Extract the [x, y] coordinate from the center of the cell holding the provided text.  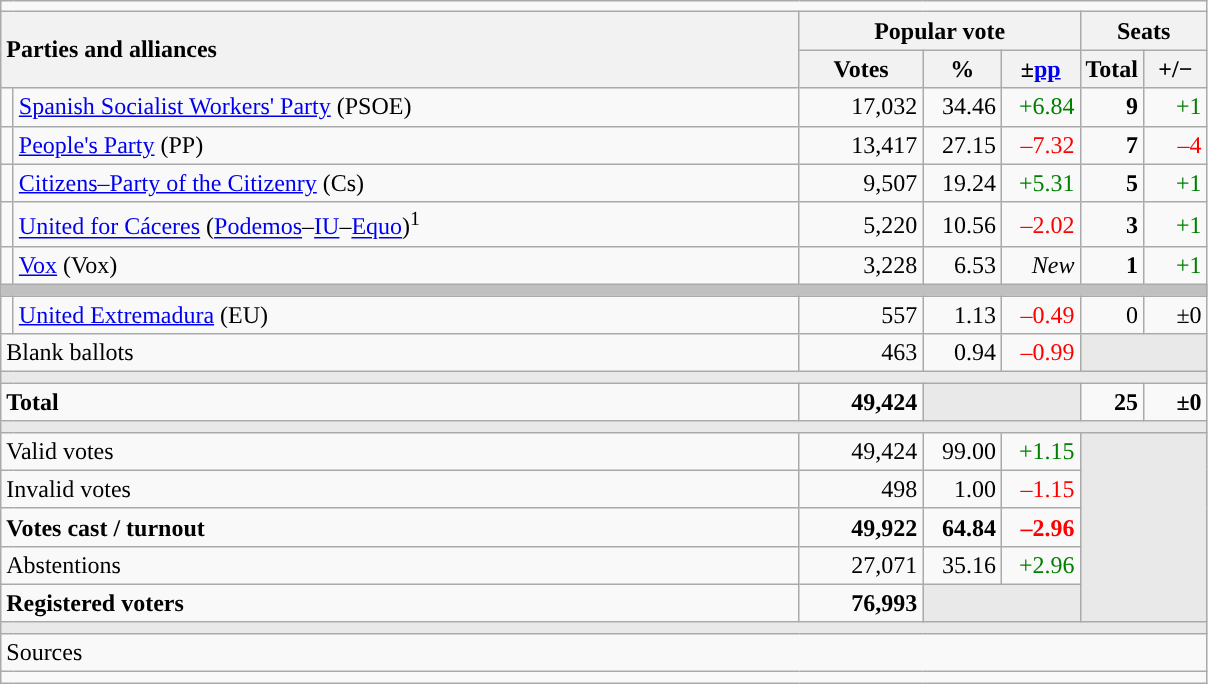
+/− [1176, 69]
5 [1112, 183]
27.15 [962, 145]
Parties and alliances [400, 50]
99.00 [962, 451]
–0.99 [1040, 353]
–2.02 [1040, 224]
Votes cast / turnout [400, 527]
Registered voters [400, 603]
17,032 [861, 107]
–1.15 [1040, 489]
Popular vote [940, 31]
1.13 [962, 315]
Blank ballots [400, 353]
±pp [1040, 69]
3,228 [861, 266]
1.00 [962, 489]
Citizens–Party of the Citizenry (Cs) [406, 183]
Vox (Vox) [406, 266]
Spanish Socialist Workers' Party (PSOE) [406, 107]
498 [861, 489]
Seats [1144, 31]
Abstentions [400, 565]
49,922 [861, 527]
+6.84 [1040, 107]
People's Party (PP) [406, 145]
35.16 [962, 565]
New [1040, 266]
19.24 [962, 183]
5,220 [861, 224]
3 [1112, 224]
Votes [861, 69]
9,507 [861, 183]
25 [1112, 402]
34.46 [962, 107]
463 [861, 353]
64.84 [962, 527]
0 [1112, 315]
7 [1112, 145]
1 [1112, 266]
–4 [1176, 145]
–7.32 [1040, 145]
13,417 [861, 145]
76,993 [861, 603]
United Extremadura (EU) [406, 315]
+2.96 [1040, 565]
Sources [604, 652]
0.94 [962, 353]
27,071 [861, 565]
Invalid votes [400, 489]
–2.96 [1040, 527]
9 [1112, 107]
+1.15 [1040, 451]
10.56 [962, 224]
United for Cáceres (Podemos–IU–Equo)1 [406, 224]
6.53 [962, 266]
557 [861, 315]
% [962, 69]
–0.49 [1040, 315]
Valid votes [400, 451]
+5.31 [1040, 183]
